Determine the (x, y) coordinate at the center of the cell enclosing the given text.  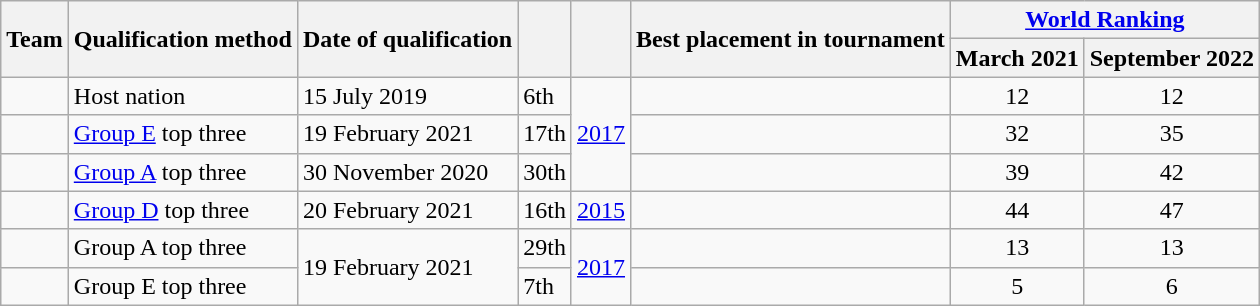
35 (1172, 134)
2015 (600, 210)
5 (1017, 286)
March 2021 (1017, 58)
17th (545, 134)
7th (545, 286)
39 (1017, 172)
30 November 2020 (407, 172)
44 (1017, 210)
September 2022 (1172, 58)
Team (35, 39)
6th (545, 96)
Date of qualification (407, 39)
47 (1172, 210)
15 July 2019 (407, 96)
Host nation (182, 96)
Best placement in tournament (791, 39)
30th (545, 172)
6 (1172, 286)
World Ranking (1104, 20)
42 (1172, 172)
Qualification method (182, 39)
Group D top three (182, 210)
20 February 2021 (407, 210)
29th (545, 248)
16th (545, 210)
32 (1017, 134)
